Locate the cell with the specified text and output its [X, Y] center coordinate. 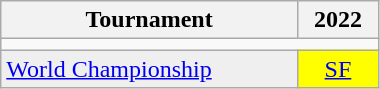
World Championship [150, 69]
2022 [338, 20]
SF [338, 69]
Tournament [150, 20]
